Determine the [x, y] coordinate at the center of the cell enclosing the given text.  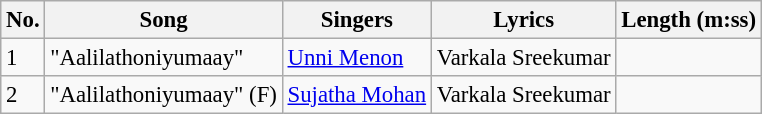
Singers [356, 20]
Song [164, 20]
"Aalilathoniyumaay" [164, 58]
No. [23, 20]
Lyrics [524, 20]
Unni Menon [356, 58]
2 [23, 95]
1 [23, 58]
Length (m:ss) [688, 20]
Sujatha Mohan [356, 95]
"Aalilathoniyumaay" (F) [164, 95]
